Extract the [x, y] coordinate from the center of the cell holding the provided text.  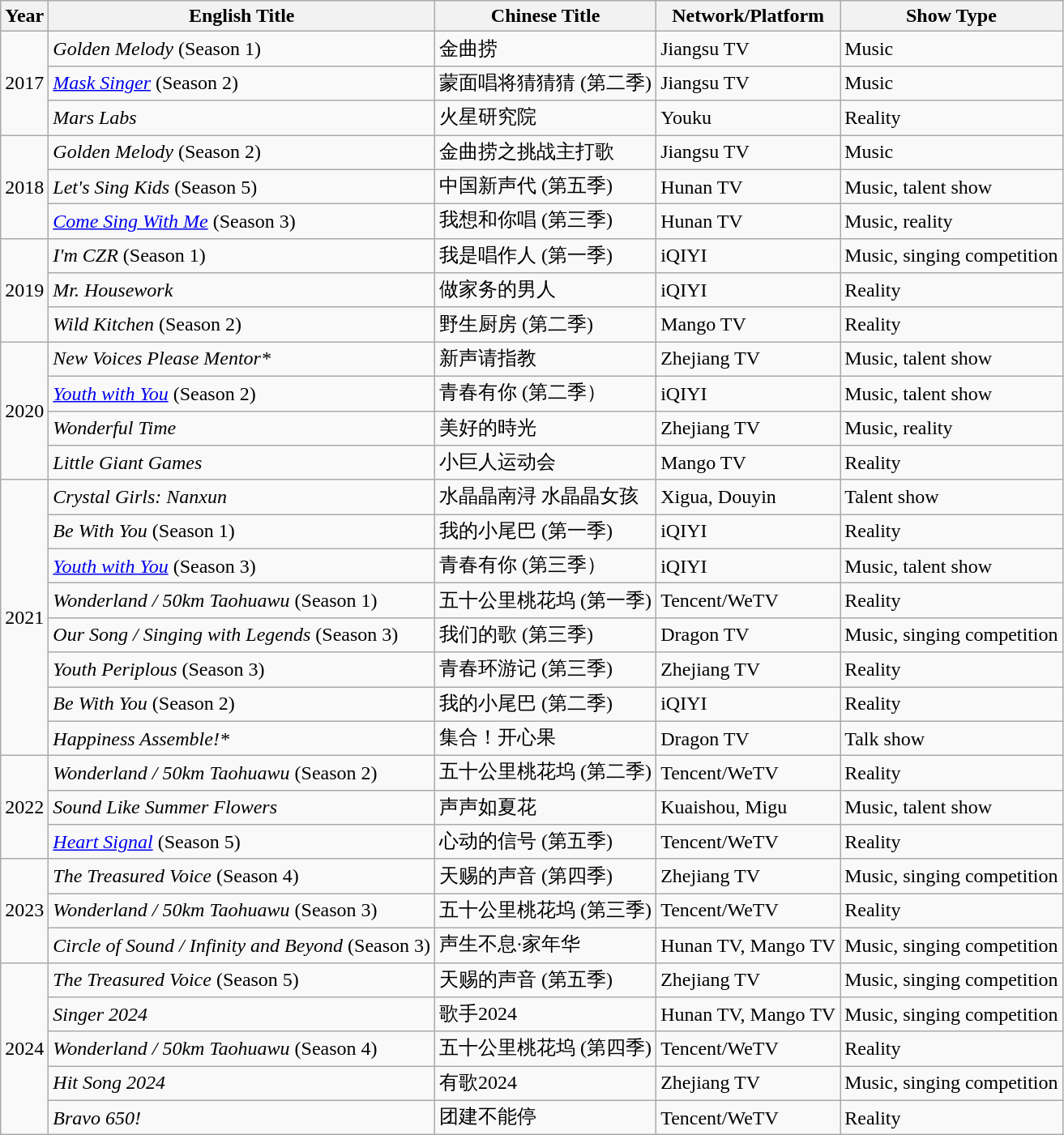
我的小尾巴 (第一季) [546, 531]
Singer 2024 [241, 1014]
Youth with You (Season 3) [241, 565]
Wonderland / 50km Taohuawu (Season 1) [241, 601]
美好的時光 [546, 428]
Wonderland / 50km Taohuawu (Season 3) [241, 911]
2023 [24, 911]
小巨人运动会 [546, 463]
集合！开心果 [546, 739]
Our Song / Singing with Legends (Season 3) [241, 635]
The Treasured Voice (Season 4) [241, 877]
金曲捞 [546, 49]
2024 [24, 1048]
Be With You (Season 2) [241, 705]
蒙面唱将猜猜猜 (第二季) [546, 83]
Bravo 650! [241, 1118]
English Title [241, 16]
Golden Melody (Season 1) [241, 49]
Talent show [951, 497]
Youth Periplous (Season 3) [241, 669]
天赐的声音 (第五季) [546, 980]
I'm CZR (Season 1) [241, 256]
2021 [24, 617]
青春环游记 (第三季) [546, 669]
火星研究院 [546, 118]
2019 [24, 290]
Happiness Assemble!* [241, 739]
Come Sing With Me (Season 3) [241, 222]
我是唱作人 (第一季) [546, 256]
2020 [24, 411]
Hit Song 2024 [241, 1084]
2022 [24, 808]
青春有你 (第三季） [546, 565]
做家务的男人 [546, 290]
新声请指教 [546, 360]
Mars Labs [241, 118]
团建不能停 [546, 1118]
Wonderful Time [241, 428]
我想和你唱 (第三季) [546, 222]
2017 [24, 83]
Chinese Title [546, 16]
心动的信号 (第五季) [546, 843]
Heart Signal (Season 5) [241, 843]
金曲捞之挑战主打歌 [546, 152]
青春有你 (第二季） [546, 394]
Xigua, Douyin [749, 497]
Show Type [951, 16]
五十公里桃花坞 (第二季) [546, 773]
声生不息·家年华 [546, 945]
五十公里桃花坞 (第四季) [546, 1048]
歌手2024 [546, 1014]
Crystal Girls: Nanxun [241, 497]
Wonderland / 50km Taohuawu (Season 4) [241, 1048]
Talk show [951, 739]
New Voices Please Mentor* [241, 360]
我的小尾巴 (第二季) [546, 705]
2018 [24, 186]
Golden Melody (Season 2) [241, 152]
Let's Sing Kids (Season 5) [241, 186]
Be With You (Season 1) [241, 531]
Year [24, 16]
Little Giant Games [241, 463]
天赐的声音 (第四季) [546, 877]
野生厨房 (第二季) [546, 324]
Network/Platform [749, 16]
Sound Like Summer Flowers [241, 807]
Wild Kitchen (Season 2) [241, 324]
水晶晶南浔 水晶晶女孩 [546, 497]
五十公里桃花坞 (第三季) [546, 911]
中国新声代 (第五季) [546, 186]
Circle of Sound / Infinity and Beyond (Season 3) [241, 945]
声声如夏花 [546, 807]
Youth with You (Season 2) [241, 394]
Mr. Housework [241, 290]
Youku [749, 118]
五十公里桃花坞 (第一季) [546, 601]
The Treasured Voice (Season 5) [241, 980]
有歌2024 [546, 1084]
Kuaishou, Migu [749, 807]
Wonderland / 50km Taohuawu (Season 2) [241, 773]
Mask Singer (Season 2) [241, 83]
我们的歌 (第三季) [546, 635]
